From the cell containing the given text, extract its center point as [X, Y] coordinate. 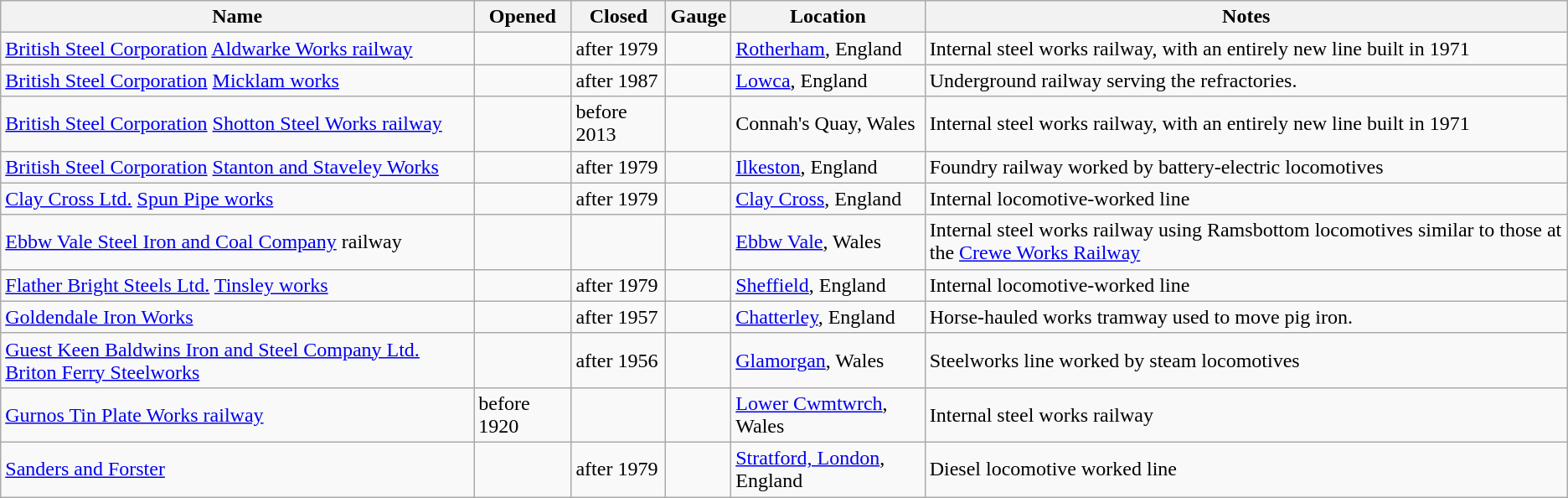
Clay Cross Ltd. Spun Pipe works [238, 199]
Rotherham, England [828, 49]
Goldendale Iron Works [238, 317]
Internal steel works railway using Ramsbottom locomotives similar to those at the Crewe Works Railway [1246, 241]
Guest Keen Baldwins Iron and Steel Company Ltd. Briton Ferry Steelworks [238, 361]
Chatterley, England [828, 317]
Gauge [699, 17]
Glamorgan, Wales [828, 361]
after 1987 [618, 80]
Opened [523, 17]
Lowca, England [828, 80]
Ebbw Vale Steel Iron and Coal Company railway [238, 241]
Underground railway serving the refractories. [1246, 80]
Stratford, London, England [828, 469]
Closed [618, 17]
Horse-hauled works tramway used to move pig iron. [1246, 317]
before 2013 [618, 124]
Foundry railway worked by battery-electric locomotives [1246, 167]
Gurnos Tin Plate Works railway [238, 414]
Ebbw Vale, Wales [828, 241]
before 1920 [523, 414]
Internal steel works railway [1246, 414]
Name [238, 17]
Notes [1246, 17]
after 1957 [618, 317]
British Steel Corporation Micklam works [238, 80]
Connah's Quay, Wales [828, 124]
Sheffield, England [828, 285]
Flather Bright Steels Ltd. Tinsley works [238, 285]
Diesel locomotive worked line [1246, 469]
British Steel Corporation Stanton and Staveley Works [238, 167]
Ilkeston, England [828, 167]
Sanders and Forster [238, 469]
Steelworks line worked by steam locomotives [1246, 361]
Location [828, 17]
after 1956 [618, 361]
Lower Cwmtwrch, Wales [828, 414]
British Steel Corporation Shotton Steel Works railway [238, 124]
Clay Cross, England [828, 199]
British Steel Corporation Aldwarke Works railway [238, 49]
